Identify which cell holds the provided text, then report its (x, y) central coordinate. 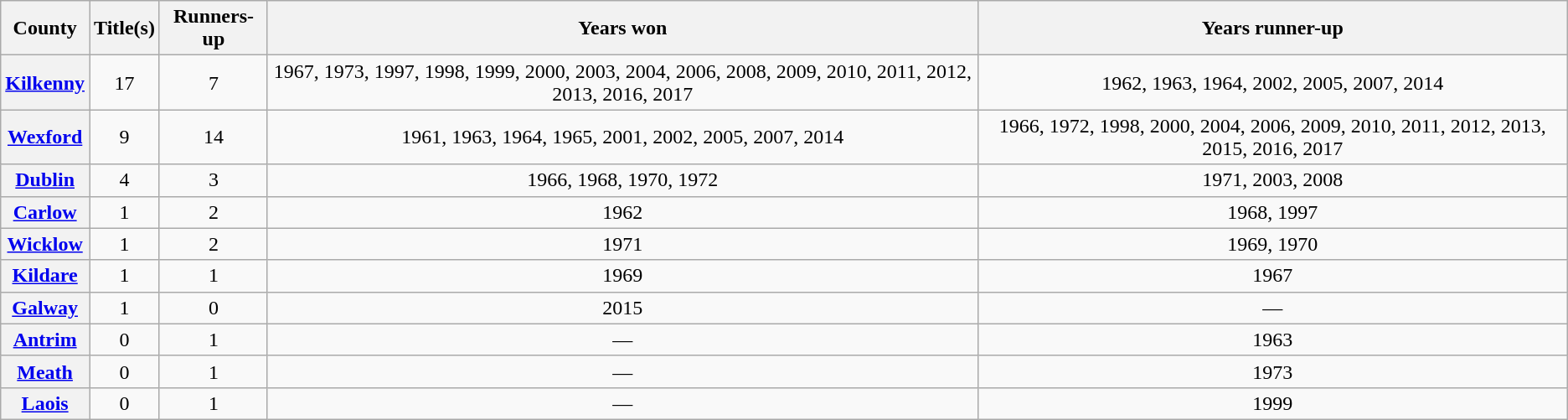
1966, 1968, 1970, 1972 (622, 180)
Kilkenny (45, 82)
7 (213, 82)
Dublin (45, 180)
1973 (1272, 371)
Kildare (45, 276)
9 (125, 137)
4 (125, 180)
Meath (45, 371)
1971, 2003, 2008 (1272, 180)
1962, 1963, 1964, 2002, 2005, 2007, 2014 (1272, 82)
Carlow (45, 212)
Years runner-up (1272, 29)
1966, 1972, 1998, 2000, 2004, 2006, 2009, 2010, 2011, 2012, 2013, 2015, 2016, 2017 (1272, 137)
1999 (1272, 403)
1962 (622, 212)
1967, 1973, 1997, 1998, 1999, 2000, 2003, 2004, 2006, 2008, 2009, 2010, 2011, 2012, 2013, 2016, 2017 (622, 82)
1969 (622, 276)
2015 (622, 308)
Wexford (45, 137)
3 (213, 180)
Title(s) (125, 29)
Runners-up (213, 29)
Wicklow (45, 244)
1969, 1970 (1272, 244)
Antrim (45, 340)
County (45, 29)
1967 (1272, 276)
Laois (45, 403)
1968, 1997 (1272, 212)
Years won (622, 29)
1963 (1272, 340)
1961, 1963, 1964, 1965, 2001, 2002, 2005, 2007, 2014 (622, 137)
Galway (45, 308)
17 (125, 82)
1971 (622, 244)
14 (213, 137)
